Pinpoint the cell where the given text exists, returning its (x, y) midpoint coordinate. 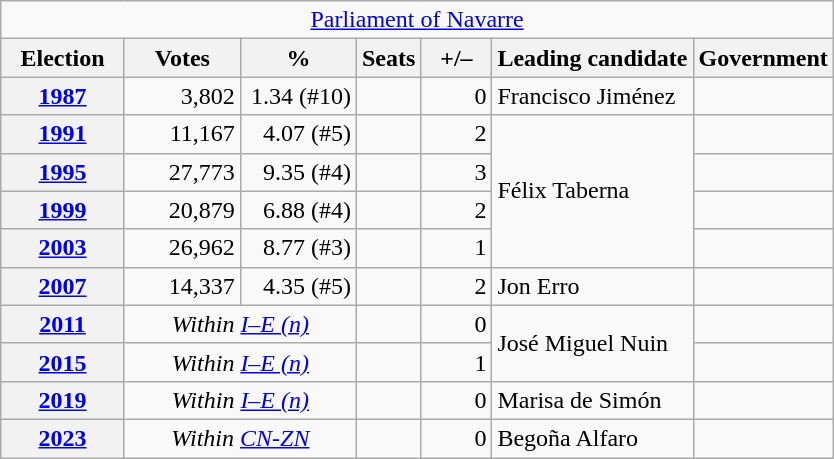
1999 (63, 210)
Félix Taberna (592, 191)
Leading candidate (592, 58)
6.88 (#4) (298, 210)
Government (763, 58)
3,802 (182, 96)
26,962 (182, 248)
José Miguel Nuin (592, 343)
2023 (63, 438)
9.35 (#4) (298, 172)
Election (63, 58)
2015 (63, 362)
1995 (63, 172)
2003 (63, 248)
14,337 (182, 286)
+/– (456, 58)
Marisa de Simón (592, 400)
4.35 (#5) (298, 286)
Parliament of Navarre (418, 20)
Jon Erro (592, 286)
Francisco Jiménez (592, 96)
11,167 (182, 134)
3 (456, 172)
27,773 (182, 172)
2019 (63, 400)
Seats (388, 58)
2007 (63, 286)
1987 (63, 96)
Within CN-ZN (240, 438)
4.07 (#5) (298, 134)
Begoña Alfaro (592, 438)
1.34 (#10) (298, 96)
Votes (182, 58)
20,879 (182, 210)
% (298, 58)
8.77 (#3) (298, 248)
1991 (63, 134)
2011 (63, 324)
